Output the (X, Y) coordinate of the center of the cell containing the given text.  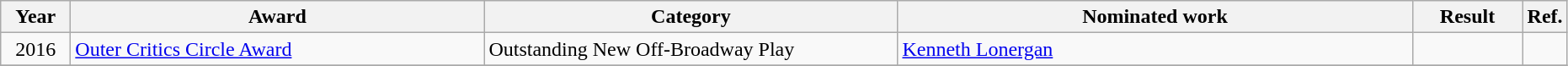
Kenneth Lonergan (1155, 49)
2016 (35, 49)
Year (35, 17)
Award (278, 17)
Category (691, 17)
Nominated work (1155, 17)
Ref. (1544, 17)
Result (1467, 17)
Outstanding New Off-Broadway Play (691, 49)
Outer Critics Circle Award (278, 49)
